Provide the (x, y) coordinate of the cell's center where the given text is located.  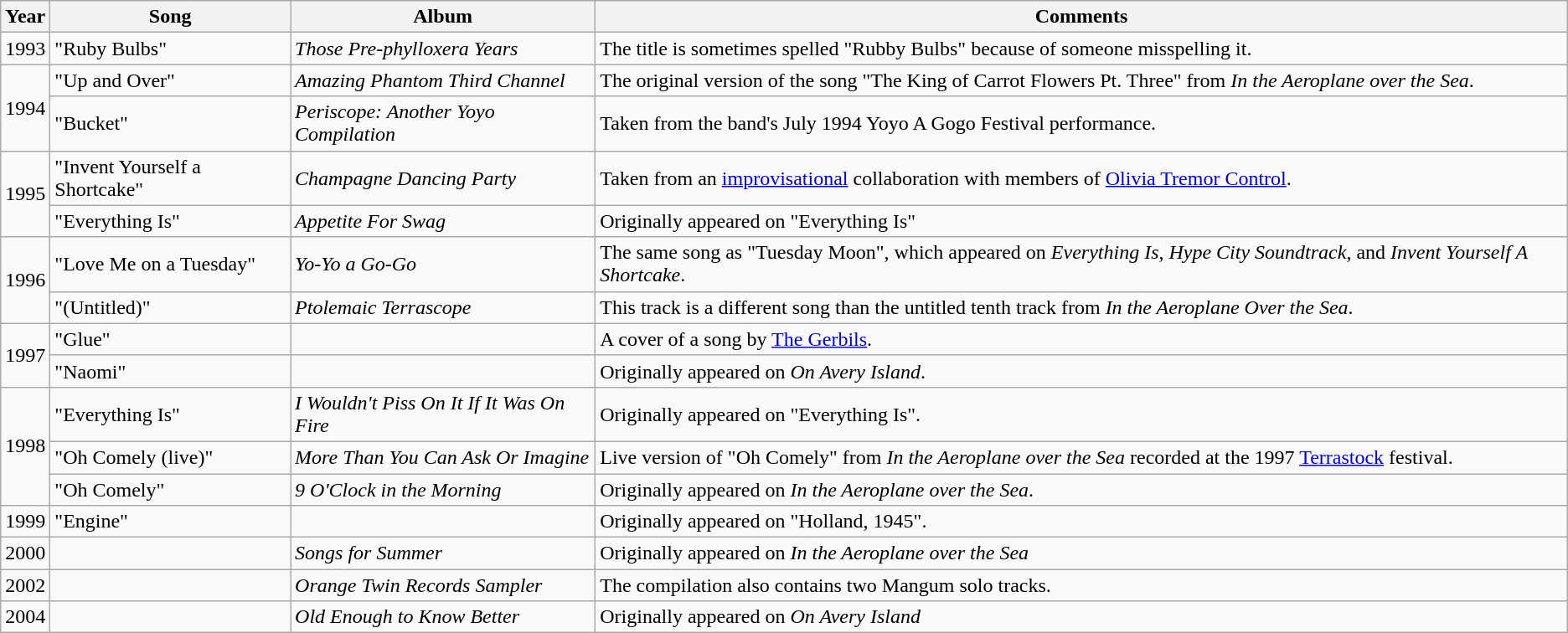
1994 (25, 107)
1997 (25, 355)
1998 (25, 445)
Yo-Yo a Go-Go (443, 265)
Those Pre-phylloxera Years (443, 49)
"Love Me on a Tuesday" (171, 265)
Year (25, 17)
Album (443, 17)
Ptolemaic Terrascope (443, 307)
"Oh Comely (live)" (171, 457)
Taken from an improvisational collaboration with members of Olivia Tremor Control. (1082, 178)
Originally appeared on "Holland, 1945". (1082, 522)
Originally appeared on On Avery Island (1082, 617)
I Wouldn't Piss On It If It Was On Fire (443, 414)
More Than You Can Ask Or Imagine (443, 457)
Amazing Phantom Third Channel (443, 80)
1993 (25, 49)
1995 (25, 194)
"Oh Comely" (171, 490)
Originally appeared on In the Aeroplane over the Sea (1082, 553)
Live version of "Oh Comely" from In the Aeroplane over the Sea recorded at the 1997 Terrastock festival. (1082, 457)
"Glue" (171, 339)
"Engine" (171, 522)
The title is sometimes spelled "Rubby Bulbs" because of someone misspelling it. (1082, 49)
Originally appeared on "Everything Is". (1082, 414)
Champagne Dancing Party (443, 178)
The original version of the song "The King of Carrot Flowers Pt. Three" from In the Aeroplane over the Sea. (1082, 80)
The same song as "Tuesday Moon", which appeared on Everything Is, Hype City Soundtrack, and Invent Yourself A Shortcake. (1082, 265)
Taken from the band's July 1994 Yoyo A Gogo Festival performance. (1082, 124)
Periscope: Another Yoyo Compilation (443, 124)
Old Enough to Know Better (443, 617)
2004 (25, 617)
"Bucket" (171, 124)
1996 (25, 280)
2002 (25, 585)
Originally appeared on "Everything Is" (1082, 221)
"Ruby Bulbs" (171, 49)
"Invent Yourself a Shortcake" (171, 178)
2000 (25, 553)
9 O'Clock in the Morning (443, 490)
Orange Twin Records Sampler (443, 585)
Songs for Summer (443, 553)
Originally appeared on On Avery Island. (1082, 371)
The compilation also contains two Mangum solo tracks. (1082, 585)
"Naomi" (171, 371)
"(Untitled)" (171, 307)
Song (171, 17)
A cover of a song by The Gerbils. (1082, 339)
"Up and Over" (171, 80)
This track is a different song than the untitled tenth track from In the Aeroplane Over the Sea. (1082, 307)
Originally appeared on In the Aeroplane over the Sea. (1082, 490)
Comments (1082, 17)
Appetite For Swag (443, 221)
1999 (25, 522)
